Identify which cell holds the provided text, then report its (x, y) central coordinate. 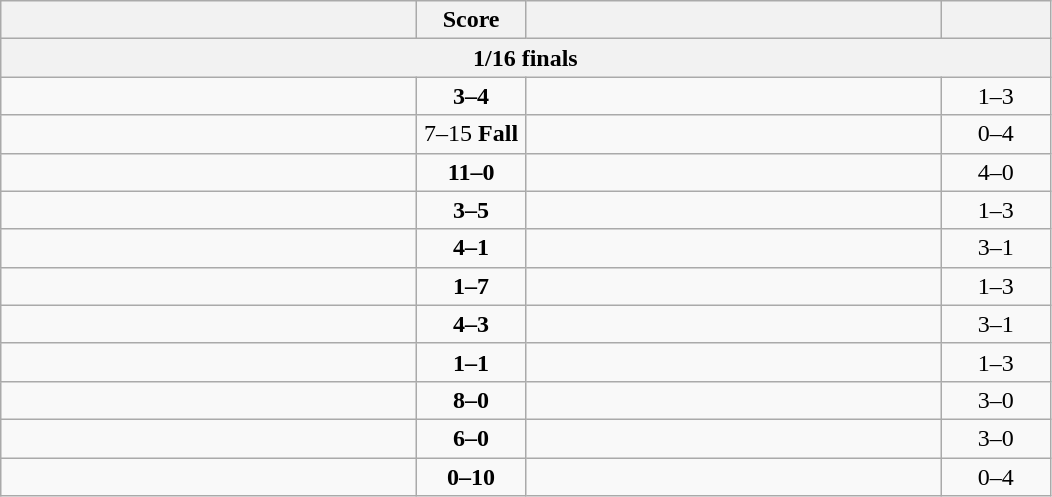
4–0 (996, 172)
1–1 (472, 362)
1/16 finals (526, 58)
8–0 (472, 400)
4–3 (472, 324)
0–10 (472, 477)
3–5 (472, 210)
Score (472, 20)
6–0 (472, 438)
11–0 (472, 172)
1–7 (472, 286)
3–4 (472, 96)
4–1 (472, 248)
7–15 Fall (472, 134)
